From the cell containing the given text, extract its center point as [x, y] coordinate. 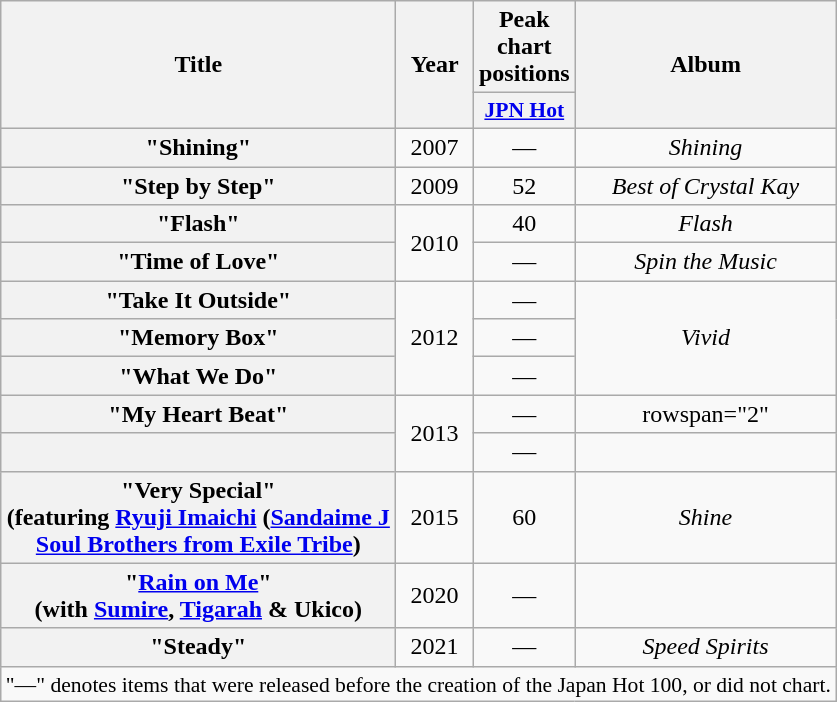
Shining [706, 147]
Peak chart positions [524, 47]
Vivid [706, 338]
Flash [706, 224]
"Step by Step" [198, 185]
2012 [435, 338]
2007 [435, 147]
40 [524, 224]
Year [435, 65]
2015 [435, 517]
2010 [435, 243]
"Rain on Me"(with Sumire, Tigarah & Ukico) [198, 596]
2013 [435, 433]
"What We Do" [198, 376]
Speed Spirits [706, 647]
Spin the Music [706, 262]
"Shining" [198, 147]
Best of Crystal Kay [706, 185]
"Time of Love" [198, 262]
2021 [435, 647]
"—" denotes items that were released before the creation of the Japan Hot 100, or did not chart. [418, 684]
Shine [706, 517]
60 [524, 517]
"My Heart Beat" [198, 414]
"Take It Outside" [198, 300]
Title [198, 65]
2020 [435, 596]
JPN Hot [524, 111]
"Memory Box" [198, 338]
2009 [435, 185]
"Very Special"(featuring Ryuji Imaichi (Sandaime J Soul Brothers from Exile Tribe) [198, 517]
Album [706, 65]
rowspan="2" [706, 414]
52 [524, 185]
"Flash" [198, 224]
"Steady" [198, 647]
